Locate the cell with the specified text and output its [x, y] center coordinate. 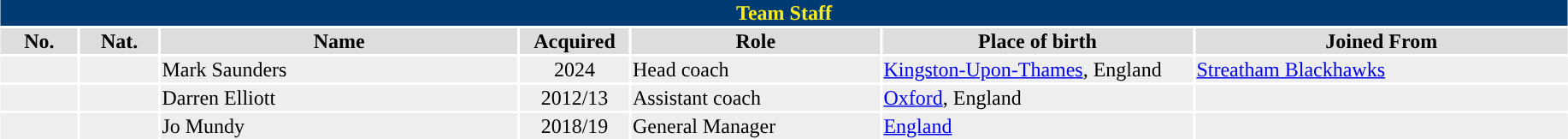
Name [339, 41]
England [1038, 126]
General Manager [755, 126]
Assistant coach [755, 98]
Jo Mundy [339, 126]
Darren Elliott [339, 98]
Oxford, England [1038, 98]
No. [39, 41]
Place of birth [1038, 41]
2018/19 [575, 126]
Kingston-Upon-Thames, England [1038, 69]
Acquired [575, 41]
Nat. [120, 41]
Role [755, 41]
2024 [575, 69]
Team Staff [783, 13]
Streatham Blackhawks [1382, 69]
Joined From [1382, 41]
Mark Saunders [339, 69]
Head coach [755, 69]
2012/13 [575, 98]
